For the text-containing cell, return its midpoint in [X, Y] coordinate format. 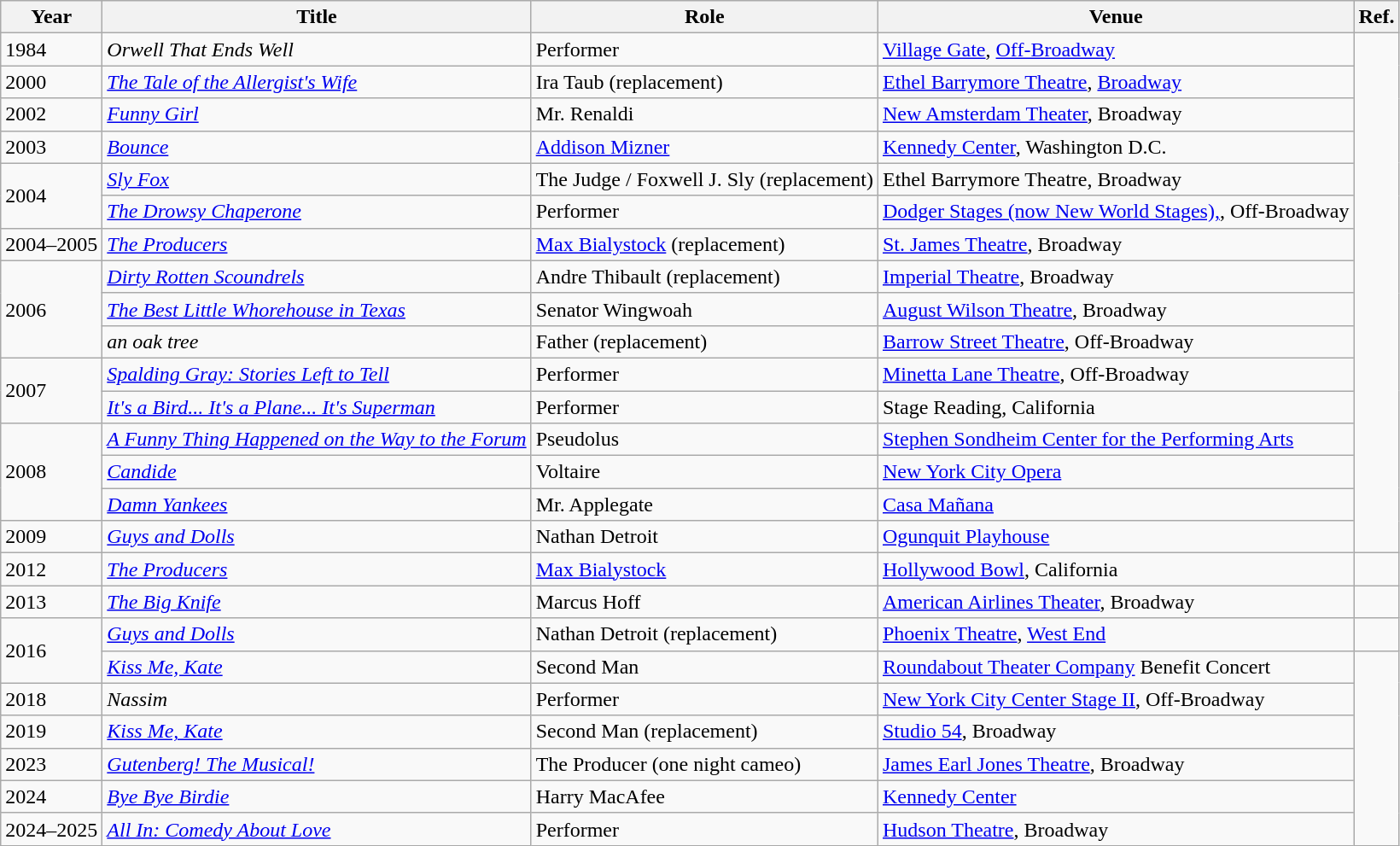
Stephen Sondheim Center for the Performing Arts [1115, 440]
Harry MacAfee [704, 796]
Kennedy Center, Washington D.C. [1115, 147]
2024 [51, 796]
Bye Bye Birdie [317, 796]
2012 [51, 569]
2006 [51, 309]
Ref. [1376, 17]
The Best Little Whorehouse in Texas [317, 309]
The Producer (one night cameo) [704, 764]
Addison Mizner [704, 147]
Venue [1115, 17]
Phoenix Theatre, West End [1115, 634]
2007 [51, 390]
Kennedy Center [1115, 796]
Barrow Street Theatre, Off-Broadway [1115, 341]
2016 [51, 651]
Damn Yankees [317, 505]
Gutenberg! The Musical! [317, 764]
A Funny Thing Happened on the Way to the Forum [317, 440]
Dodger Stages (now New World Stages),, Off-Broadway [1115, 212]
an oak tree [317, 341]
2002 [51, 114]
Spalding Gray: Stories Left to Tell [317, 374]
Ira Taub (replacement) [704, 82]
Casa Mañana [1115, 505]
James Earl Jones Theatre, Broadway [1115, 764]
Village Gate, Off-Broadway [1115, 50]
Max Bialystock [704, 569]
2018 [51, 699]
Max Bialystock (replacement) [704, 244]
2003 [51, 147]
Bounce [317, 147]
Second Man [704, 667]
The Tale of the Allergist's Wife [317, 82]
New York City Opera [1115, 472]
Candide [317, 472]
New Amsterdam Theater, Broadway [1115, 114]
Nassim [317, 699]
American Airlines Theater, Broadway [1115, 602]
2004–2005 [51, 244]
Marcus Hoff [704, 602]
2019 [51, 732]
Mr. Renaldi [704, 114]
Stage Reading, California [1115, 407]
Year [51, 17]
Minetta Lane Theatre, Off-Broadway [1115, 374]
St. James Theatre, Broadway [1115, 244]
Imperial Theatre, Broadway [1115, 277]
Second Man (replacement) [704, 732]
Nathan Detroit [704, 537]
Senator Wingwoah [704, 309]
2024–2025 [51, 829]
Mr. Applegate [704, 505]
Role [704, 17]
Dirty Rotten Scoundrels [317, 277]
Title [317, 17]
Studio 54, Broadway [1115, 732]
Funny Girl [317, 114]
Nathan Detroit (replacement) [704, 634]
New York City Center Stage II, Off-Broadway [1115, 699]
It's a Bird... It's a Plane... It's Superman [317, 407]
August Wilson Theatre, Broadway [1115, 309]
2004 [51, 195]
Ogunquit Playhouse [1115, 537]
Hollywood Bowl, California [1115, 569]
2008 [51, 472]
The Big Knife [317, 602]
All In: Comedy About Love [317, 829]
The Drowsy Chaperone [317, 212]
2000 [51, 82]
2009 [51, 537]
1984 [51, 50]
Voltaire [704, 472]
Roundabout Theater Company Benefit Concert [1115, 667]
Pseudolus [704, 440]
2013 [51, 602]
The Judge / Foxwell J. Sly (replacement) [704, 179]
Andre Thibault (replacement) [704, 277]
Father (replacement) [704, 341]
Orwell That Ends Well [317, 50]
Hudson Theatre, Broadway [1115, 829]
2023 [51, 764]
Sly Fox [317, 179]
